For the text-containing cell, return its midpoint in [X, Y] coordinate format. 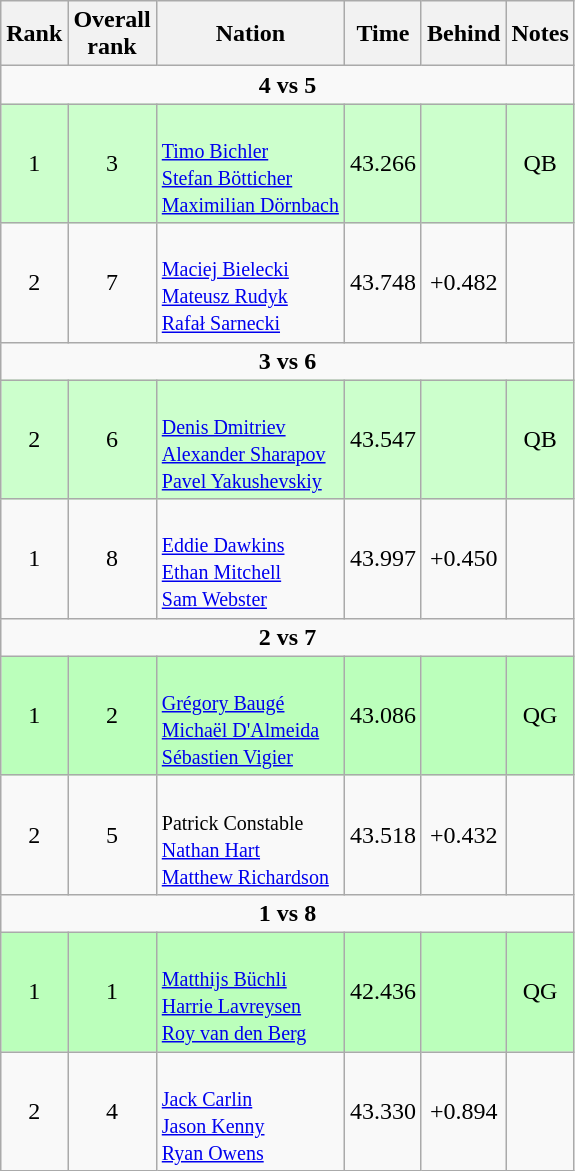
+0.482 [463, 282]
43.086 [382, 716]
43.547 [382, 440]
42.436 [382, 992]
43.997 [382, 558]
43.748 [382, 282]
Jack CarlinJason KennyRyan Owens [250, 1112]
8 [112, 558]
43.330 [382, 1112]
+0.450 [463, 558]
43.518 [382, 834]
Timo BichlerStefan BötticherMaximilian Dörnbach [250, 164]
Denis DmitrievAlexander SharapovPavel Yakushevskiy [250, 440]
7 [112, 282]
6 [112, 440]
Grégory BaugéMichaël D'AlmeidaSébastien Vigier [250, 716]
1 vs 8 [288, 913]
Eddie DawkinsEthan MitchellSam Webster [250, 558]
Time [382, 34]
+0.894 [463, 1112]
Nation [250, 34]
Maciej BieleckiMateusz RudykRafał Sarnecki [250, 282]
2 vs 7 [288, 637]
4 [112, 1112]
5 [112, 834]
3 [112, 164]
Overallrank [112, 34]
Rank [34, 34]
Matthijs BüchliHarrie LavreysenRoy van den Berg [250, 992]
+0.432 [463, 834]
Notes [540, 34]
Patrick ConstableNathan HartMatthew Richardson [250, 834]
Behind [463, 34]
3 vs 6 [288, 361]
43.266 [382, 164]
4 vs 5 [288, 85]
